Output the (x, y) coordinate of the center of the cell containing the given text.  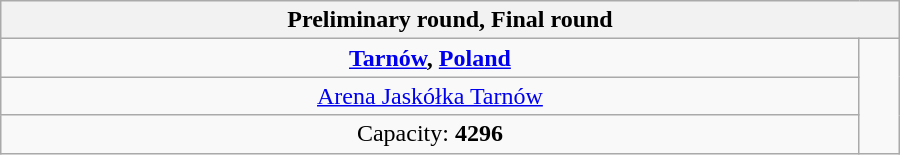
Preliminary round, Final round (450, 20)
Arena Jaskółka Tarnów (430, 96)
Capacity: 4296 (430, 134)
Tarnów, Poland (430, 58)
